Scan for the cell matching the given text and deliver its [X, Y] coordinate at center. 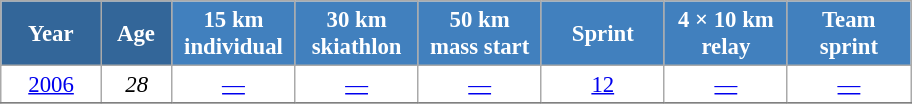
30 km skiathlon [356, 34]
28 [136, 85]
4 × 10 km relay [726, 34]
50 km mass start [480, 34]
Team sprint [848, 34]
12 [602, 85]
2006 [52, 85]
Year [52, 34]
Age [136, 34]
15 km individual [234, 34]
Sprint [602, 34]
